For the text-containing cell, return its midpoint in [X, Y] coordinate format. 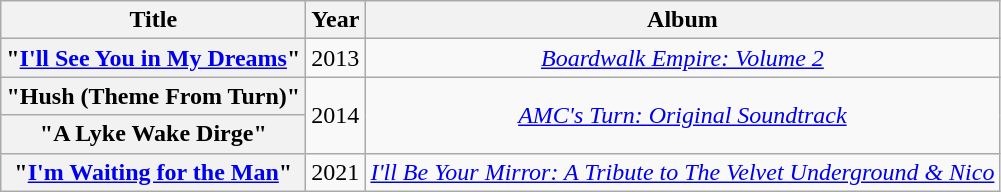
2013 [336, 58]
Title [154, 20]
2021 [336, 172]
Boardwalk Empire: Volume 2 [682, 58]
Year [336, 20]
"Hush (Theme From Turn)" [154, 96]
"I'm Waiting for the Man" [154, 172]
"I'll See You in My Dreams" [154, 58]
Album [682, 20]
"A Lyke Wake Dirge" [154, 134]
I'll Be Your Mirror: A Tribute to The Velvet Underground & Nico [682, 172]
2014 [336, 115]
AMC's Turn: Original Soundtrack [682, 115]
